Identify which cell holds the provided text, then report its [X, Y] central coordinate. 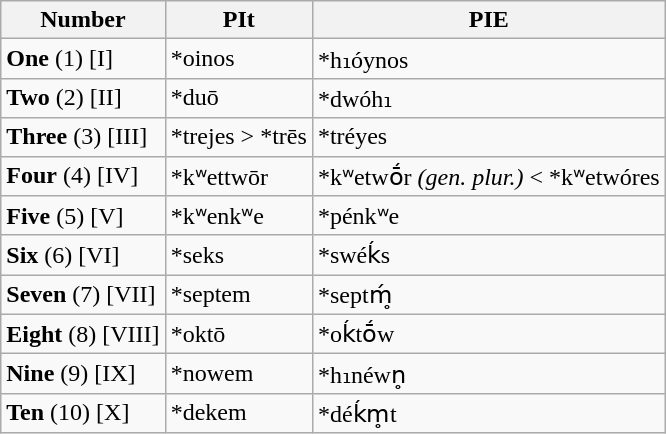
Two (2) [II] [83, 98]
One (1) [I] [83, 59]
*swéḱs [488, 255]
*déḱm̥t [488, 413]
*oḱtṓw [488, 334]
*septem [238, 295]
Four (4) [IV] [83, 176]
Seven (7) [VII] [83, 295]
Number [83, 20]
*kʷetwṓr (gen. plur.) < *kʷetwóres [488, 176]
*kʷettwōr [238, 176]
*seks [238, 255]
*h₁néwn̥ [488, 374]
Eight (8) [VIII] [83, 334]
Nine (9) [IX] [83, 374]
*oktō [238, 334]
Ten (10) [X] [83, 413]
*duō [238, 98]
*pénkʷe [488, 216]
*tréyes [488, 137]
PIE [488, 20]
*oinos [238, 59]
*septḿ̥ [488, 295]
*dwóh₁ [488, 98]
*nowem [238, 374]
*h₁óynos [488, 59]
*trejes > *trēs [238, 137]
*dekem [238, 413]
*kʷenkʷe [238, 216]
Three (3) [III] [83, 137]
Six (6) [VI] [83, 255]
Five (5) [V] [83, 216]
PIt [238, 20]
